Identify which cell holds the provided text, then report its (x, y) central coordinate. 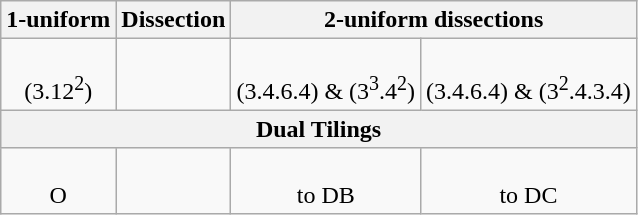
to DB (326, 180)
(3.4.6.4) & (32.4.3.4) (529, 75)
to DC (529, 180)
O (58, 180)
2-uniform dissections (434, 20)
(3.4.6.4) & (33.42) (326, 75)
Dissection (174, 20)
1-uniform (58, 20)
(3.122) (58, 75)
Dual Tilings (319, 129)
